Search for the cell housing the specified text and yield its [x, y] center coordinate. 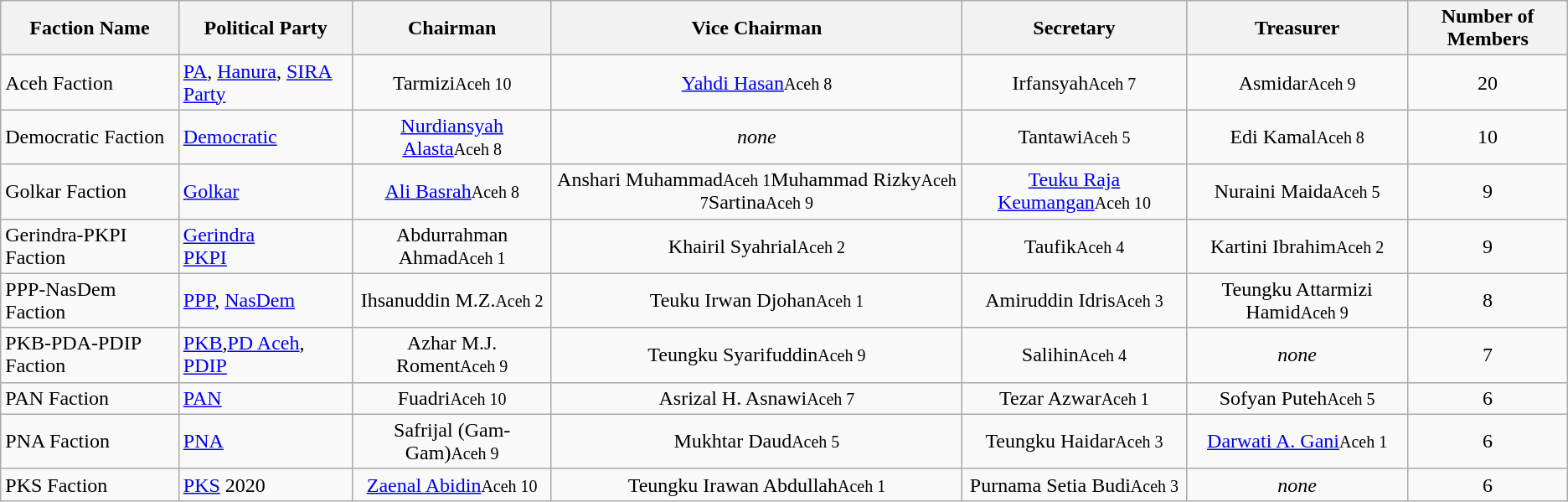
Safrijal (Gam-Gam)Aceh 9 [452, 441]
Treasurer [1297, 28]
Secretary [1075, 28]
Aceh Faction [90, 82]
Political Party [266, 28]
Purnama Setia BudiAceh 3 [1075, 484]
Golkar [266, 191]
Edi KamalAceh 8 [1297, 137]
PAN [266, 398]
PA, Hanura, SIRA Party [266, 82]
TantawiAceh 5 [1075, 137]
FuadriAceh 10 [452, 398]
Faction Name [90, 28]
Chairman [452, 28]
Democratic [266, 137]
Teuku Irwan DjohanAceh 1 [756, 300]
PKS 2020 [266, 484]
Tezar AzwarAceh 1 [1075, 398]
Golkar Faction [90, 191]
Mukhtar DaudAceh 5 [756, 441]
Ihsanuddin M.Z.Aceh 2 [452, 300]
Teungku Irawan AbdullahAceh 1 [756, 484]
Teungku HaidarAceh 3 [1075, 441]
Yahdi HasanAceh 8 [756, 82]
8 [1488, 300]
PNA Faction [90, 441]
10 [1488, 137]
TarmiziAceh 10 [452, 82]
Teungku SyarifuddinAceh 9 [756, 355]
IrfansyahAceh 7 [1075, 82]
PKB-PDA-PDIP Faction [90, 355]
7 [1488, 355]
Azhar M.J. RomentAceh 9 [452, 355]
Teuku Raja KeumanganAceh 10 [1075, 191]
Gerindra-PKPI Faction [90, 246]
PAN Faction [90, 398]
Khairil SyahrialAceh 2 [756, 246]
Vice Chairman [756, 28]
AsmidarAceh 9 [1297, 82]
Nurdiansyah AlastaAceh 8 [452, 137]
Amiruddin IdrisAceh 3 [1075, 300]
20 [1488, 82]
Kartini IbrahimAceh 2 [1297, 246]
PNA [266, 441]
TaufikAceh 4 [1075, 246]
SalihinAceh 4 [1075, 355]
PPP, NasDem [266, 300]
Sofyan PutehAceh 5 [1297, 398]
GerindraPKPI [266, 246]
Anshari MuhammadAceh 1Muhammad RizkyAceh 7SartinaAceh 9 [756, 191]
Democratic Faction [90, 137]
Ali BasrahAceh 8 [452, 191]
PPP-NasDem Faction [90, 300]
PKS Faction [90, 484]
Number of Members [1488, 28]
Abdurrahman AhmadAceh 1 [452, 246]
Teungku Attarmizi HamidAceh 9 [1297, 300]
Zaenal AbidinAceh 10 [452, 484]
Darwati A. GaniAceh 1 [1297, 441]
Asrizal H. AsnawiAceh 7 [756, 398]
Nuraini MaidaAceh 5 [1297, 191]
PKB,PD Aceh, PDIP [266, 355]
